Capture the cell that displays the provided text and extract its [x, y] central coordinate. 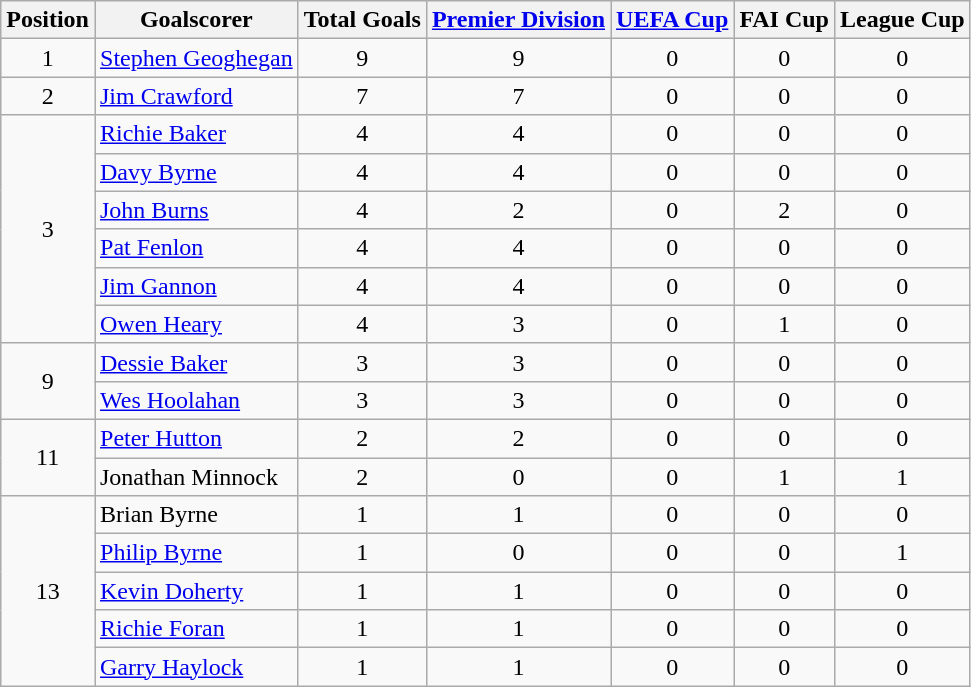
Goalscorer [196, 20]
Wes Hoolahan [196, 400]
Davy Byrne [196, 172]
Owen Heary [196, 324]
Position [48, 20]
Richie Foran [196, 629]
Premier Division [518, 20]
FAI Cup [784, 20]
Garry Haylock [196, 667]
League Cup [902, 20]
Kevin Doherty [196, 591]
Peter Hutton [196, 438]
Philip Byrne [196, 553]
11 [48, 457]
Jim Gannon [196, 286]
Dessie Baker [196, 362]
Total Goals [362, 20]
UEFA Cup [672, 20]
Pat Fenlon [196, 248]
Richie Baker [196, 134]
John Burns [196, 210]
Stephen Geoghegan [196, 58]
Brian Byrne [196, 515]
13 [48, 591]
Jonathan Minnock [196, 477]
Jim Crawford [196, 96]
